Return (x, y) of the center of cell containing provided text 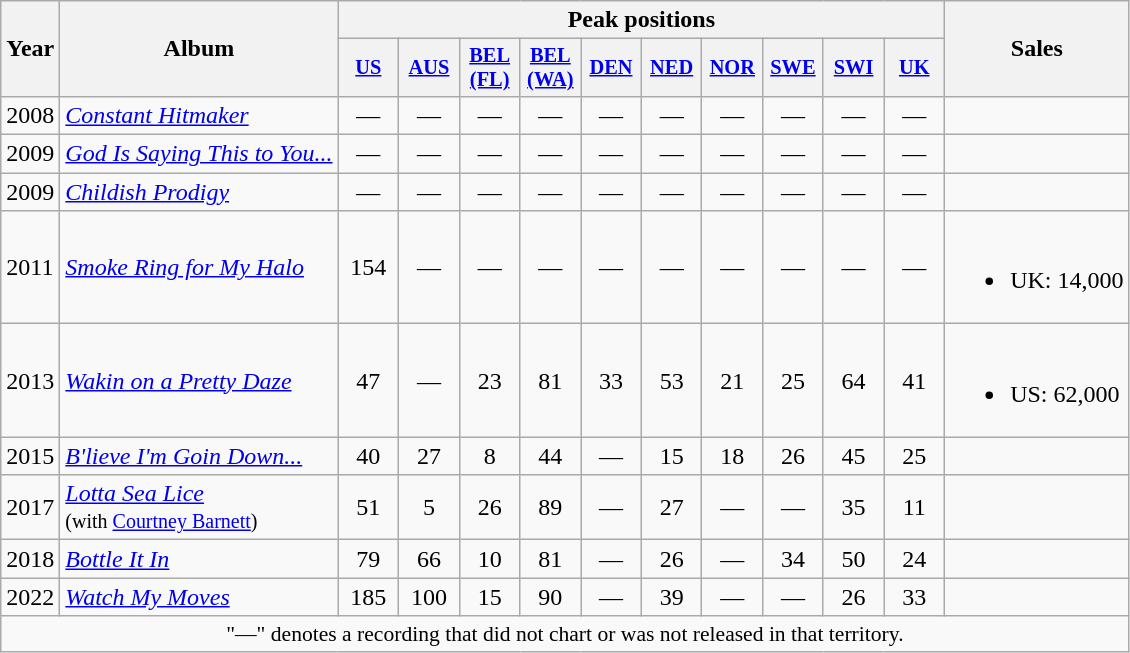
2011 (30, 268)
2022 (30, 597)
Wakin on a Pretty Daze (199, 380)
2015 (30, 456)
34 (794, 559)
Lotta Sea Lice(with Courtney Barnett) (199, 508)
47 (368, 380)
35 (854, 508)
64 (854, 380)
79 (368, 559)
Smoke Ring for My Halo (199, 268)
8 (490, 456)
Watch My Moves (199, 597)
2008 (30, 115)
Sales (1037, 49)
66 (430, 559)
UK (914, 68)
US: 62,000 (1037, 380)
185 (368, 597)
89 (550, 508)
24 (914, 559)
21 (732, 380)
2017 (30, 508)
51 (368, 508)
2013 (30, 380)
NOR (732, 68)
BEL(WA) (550, 68)
45 (854, 456)
NED (672, 68)
Album (199, 49)
"—" denotes a recording that did not chart or was not released in that territory. (565, 634)
BEL(FL) (490, 68)
UK: 14,000 (1037, 268)
AUS (430, 68)
US (368, 68)
Year (30, 49)
SWE (794, 68)
44 (550, 456)
Constant Hitmaker (199, 115)
B'lieve I'm Goin Down... (199, 456)
Bottle It In (199, 559)
90 (550, 597)
40 (368, 456)
DEN (612, 68)
10 (490, 559)
50 (854, 559)
23 (490, 380)
39 (672, 597)
Peak positions (642, 20)
53 (672, 380)
100 (430, 597)
154 (368, 268)
2018 (30, 559)
Childish Prodigy (199, 192)
5 (430, 508)
God Is Saying This to You... (199, 154)
18 (732, 456)
11 (914, 508)
SWI (854, 68)
41 (914, 380)
